Pinpoint the cell where the given text exists, returning its (X, Y) midpoint coordinate. 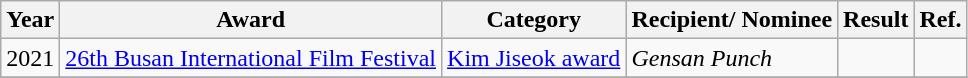
Category (534, 20)
Kim Jiseok award (534, 58)
Year (30, 20)
Gensan Punch (732, 58)
Award (251, 20)
Recipient/ Nominee (732, 20)
2021 (30, 58)
Result (876, 20)
Ref. (940, 20)
26th Busan International Film Festival (251, 58)
